From the cell containing the given text, extract its center point as [x, y] coordinate. 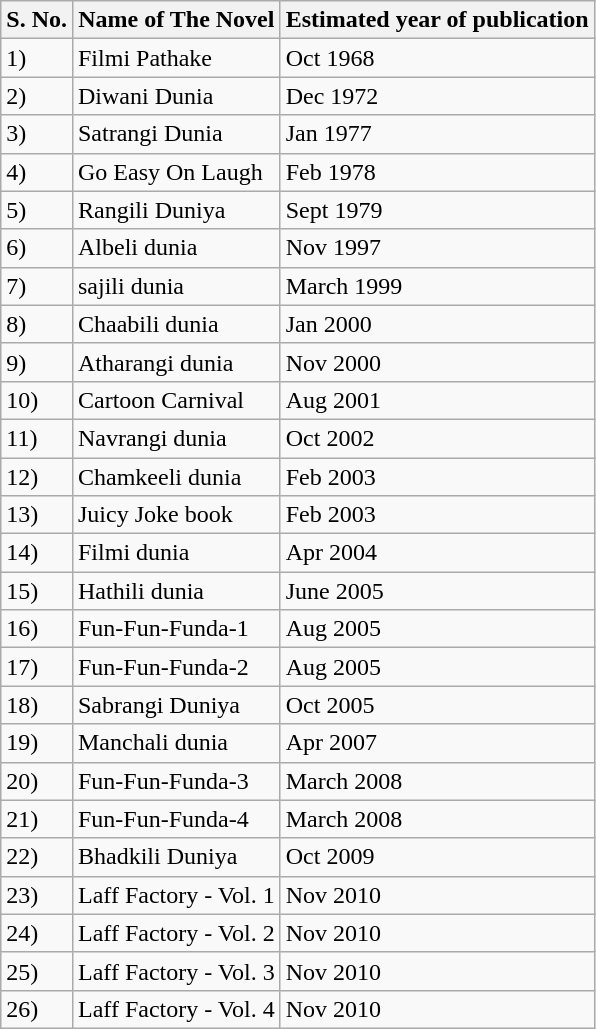
S. No. [37, 20]
Go Easy On Laugh [176, 172]
Diwani Dunia [176, 96]
June 2005 [437, 591]
16) [37, 629]
3) [37, 134]
Bhadkili Duniya [176, 857]
Filmi dunia [176, 553]
12) [37, 477]
7) [37, 286]
13) [37, 515]
14) [37, 553]
20) [37, 781]
Filmi Pathake [176, 58]
Fun-Fun-Funda-4 [176, 819]
Fun-Fun-Funda-2 [176, 667]
Chaabili dunia [176, 324]
Jan 1977 [437, 134]
17) [37, 667]
Feb 1978 [437, 172]
Fun-Fun-Funda-1 [176, 629]
26) [37, 1009]
8) [37, 324]
Laff Factory - Vol. 2 [176, 933]
Atharangi dunia [176, 362]
Rangili Duniya [176, 210]
4) [37, 172]
March 1999 [437, 286]
Satrangi Dunia [176, 134]
Navrangi dunia [176, 438]
Dec 1972 [437, 96]
Manchali dunia [176, 743]
Laff Factory - Vol. 3 [176, 971]
Chamkeeli dunia [176, 477]
11) [37, 438]
15) [37, 591]
Albeli dunia [176, 248]
Estimated year of publication [437, 20]
Nov 1997 [437, 248]
Name of The Novel [176, 20]
Cartoon Carnival [176, 400]
25) [37, 971]
2) [37, 96]
Nov 2000 [437, 362]
Aug 2001 [437, 400]
9) [37, 362]
23) [37, 895]
10) [37, 400]
21) [37, 819]
24) [37, 933]
Sept 1979 [437, 210]
sajili dunia [176, 286]
19) [37, 743]
Jan 2000 [437, 324]
22) [37, 857]
Oct 2002 [437, 438]
Apr 2004 [437, 553]
Oct 2005 [437, 705]
Laff Factory - Vol. 4 [176, 1009]
Laff Factory - Vol. 1 [176, 895]
Oct 1968 [437, 58]
6) [37, 248]
1) [37, 58]
Fun-Fun-Funda-3 [176, 781]
Juicy Joke book [176, 515]
Oct 2009 [437, 857]
Sabrangi Duniya [176, 705]
5) [37, 210]
Hathili dunia [176, 591]
18) [37, 705]
Apr 2007 [437, 743]
